Provide the [X, Y] coordinate of the cell's center where the given text is located.  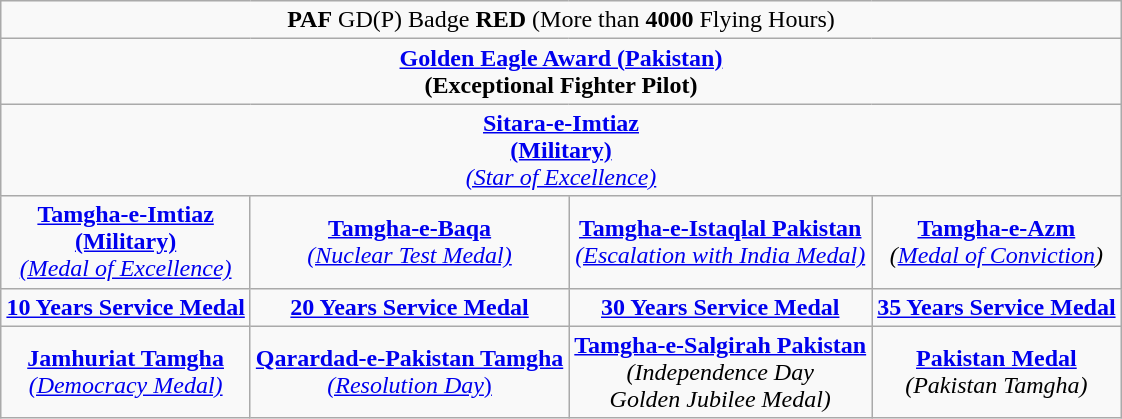
Tamgha-e-Istaqlal Pakistan(Escalation with India Medal) [720, 242]
Sitara-e-Imtiaz(Military)(Star of Excellence) [561, 150]
Tamgha-e-Baqa(Nuclear Test Medal) [409, 242]
35 Years Service Medal [996, 307]
10 Years Service Medal [126, 307]
Tamgha-e-Imtiaz(Military)(Medal of Excellence) [126, 242]
Tamgha-e-Salgirah Pakistan(Independence DayGolden Jubilee Medal) [720, 372]
Tamgha-e-Azm(Medal of Conviction) [996, 242]
PAF GD(P) Badge RED (More than 4000 Flying Hours) [561, 20]
Qarardad-e-Pakistan Tamgha(Resolution Day) [409, 372]
Jamhuriat Tamgha(Democracy Medal) [126, 372]
20 Years Service Medal [409, 307]
Golden Eagle Award (Pakistan)(Exceptional Fighter Pilot) [561, 72]
30 Years Service Medal [720, 307]
Pakistan Medal(Pakistan Tamgha) [996, 372]
